Find where the given text appears and provide that cell's center as [x, y] coordinate. 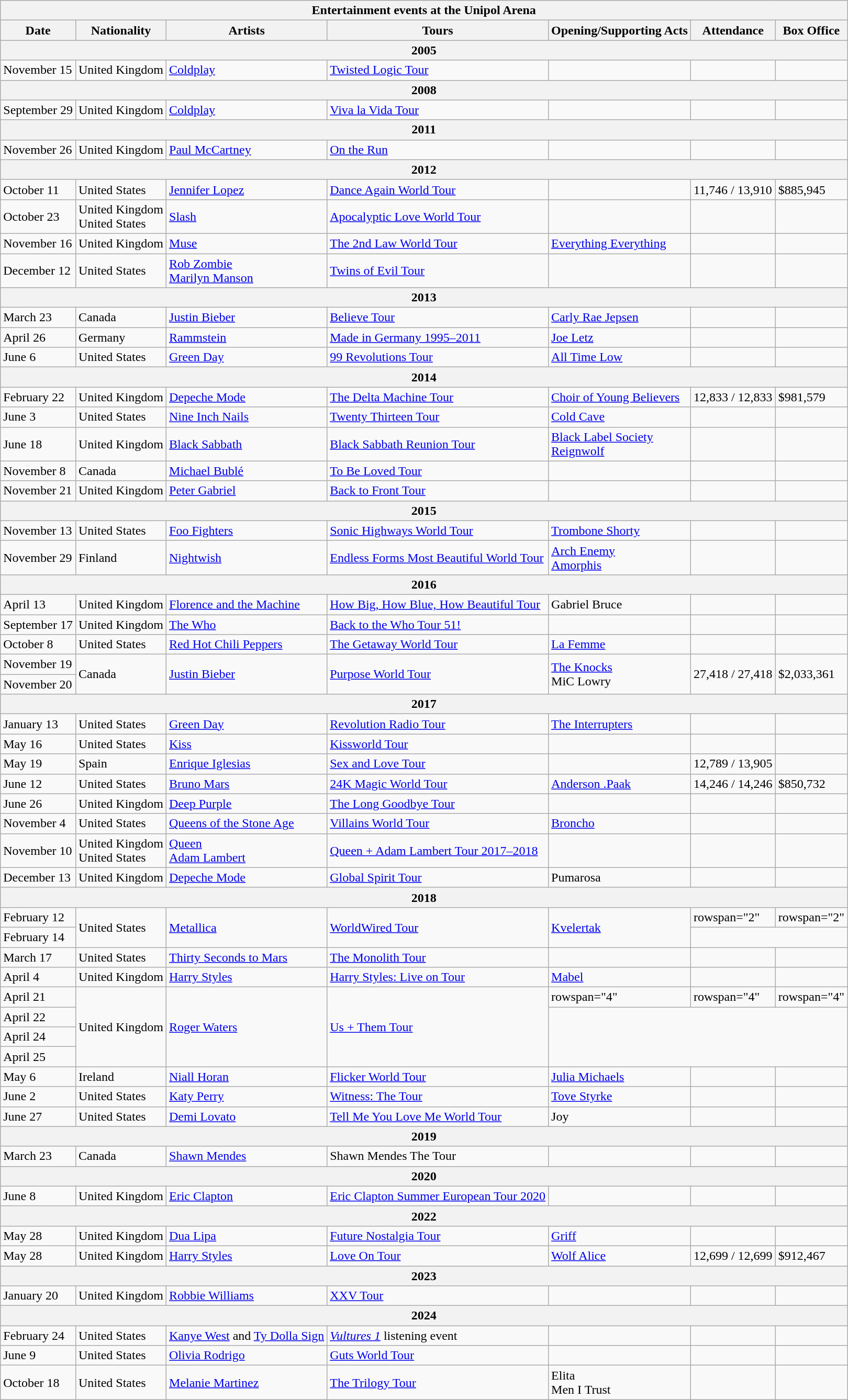
12,699 / 12,699 [733, 1256]
Entertainment events at the Unipol Arena [424, 10]
2005 [424, 50]
May 19 [38, 764]
Katy Perry [247, 1097]
Black Sabbath [247, 444]
2020 [424, 1176]
$885,945 [811, 189]
January 20 [38, 1296]
2011 [424, 130]
XXV Tour [438, 1296]
Pumarosa [620, 877]
Purpose World Tour [438, 674]
Twenty Thirteen Tour [438, 417]
Black Sabbath Reunion Tour [438, 444]
Future Nostalgia Tour [438, 1236]
Date [38, 30]
November 15 [38, 70]
Choir of Young Believers [620, 397]
March 17 [38, 957]
Anderson .Paak [620, 784]
April 21 [38, 997]
To Be Loved Tour [438, 471]
Roger Waters [247, 1027]
Queen + Adam Lambert Tour 2017–2018 [438, 851]
June 9 [38, 1356]
Nine Inch Nails [247, 417]
Muse [247, 243]
2012 [424, 170]
Wolf Alice [620, 1256]
Foo Fighters [247, 530]
27,418 / 27,418 [733, 674]
Finland [120, 558]
November 20 [38, 684]
October 18 [38, 1382]
Box Office [811, 30]
99 Revolutions Tour [438, 357]
The KnocksMiC Lowry [620, 674]
December 13 [38, 877]
June 18 [38, 444]
Artists [247, 30]
Spain [120, 764]
2008 [424, 90]
Olivia Rodrigo [247, 1356]
Eric Clapton Summer European Tour 2020 [438, 1196]
April 22 [38, 1017]
12,789 / 13,905 [733, 764]
WorldWired Tour [438, 927]
Julia Michaels [620, 1077]
November 26 [38, 150]
Twisted Logic Tour [438, 70]
January 13 [38, 724]
May 16 [38, 744]
November 10 [38, 851]
June 12 [38, 784]
April 25 [38, 1057]
Witness: The Tour [438, 1097]
Demi Lovato [247, 1116]
Shawn Mendes The Tour [438, 1156]
Cold Cave [620, 417]
Global Spirit Tour [438, 877]
Nationality [120, 30]
Kiss [247, 744]
Attendance [733, 30]
Red Hot Chili Peppers [247, 645]
Vultures 1 listening event [438, 1336]
Trombone Shorty [620, 530]
On the Run [438, 150]
September 17 [38, 624]
The Long Goodbye Tour [438, 804]
The Who [247, 624]
The 2nd Law World Tour [438, 243]
Opening/Supporting Acts [620, 30]
Back to the Who Tour 51! [438, 624]
2013 [424, 298]
$2,033,361 [811, 674]
The Trilogy Tour [438, 1382]
QueenAdam Lambert [247, 851]
Thirty Seconds to Mars [247, 957]
Gabriel Bruce [620, 604]
Queens of the Stone Age [247, 823]
Deep Purple [247, 804]
$850,732 [811, 784]
November 29 [38, 558]
The Getaway World Tour [438, 645]
Tell Me You Love Me World Tour [438, 1116]
The Delta Machine Tour [438, 397]
April 26 [38, 337]
2018 [424, 897]
Germany [120, 337]
12,833 / 12,833 [733, 397]
Everything Everything [620, 243]
Dance Again World Tour [438, 189]
Eric Clapton [247, 1196]
2019 [424, 1136]
La Femme [620, 645]
Slash [247, 217]
How Big, How Blue, How Beautiful Tour [438, 604]
Niall Horan [247, 1077]
Joy [620, 1116]
24K Magic World Tour [438, 784]
2022 [424, 1216]
June 27 [38, 1116]
April 4 [38, 977]
Revolution Radio Tour [438, 724]
$912,467 [811, 1256]
Back to Front Tour [438, 491]
Viva la Vida Tour [438, 110]
Florence and the Machine [247, 604]
November 4 [38, 823]
October 8 [38, 645]
Endless Forms Most Beautiful World Tour [438, 558]
Rammstein [247, 337]
Tove Styrke [620, 1097]
Metallica [247, 927]
11,746 / 13,910 [733, 189]
February 12 [38, 917]
The Monolith Tour [438, 957]
14,246 / 14,246 [733, 784]
June 2 [38, 1097]
November 8 [38, 471]
Flicker World Tour [438, 1077]
The Interrupters [620, 724]
November 16 [38, 243]
Tours [438, 30]
November 19 [38, 664]
Shawn Mendes [247, 1156]
Griff [620, 1236]
October 11 [38, 189]
September 29 [38, 110]
Arch EnemyAmorphis [620, 558]
All Time Low [620, 357]
December 12 [38, 270]
2017 [424, 704]
Carly Rae Jepsen [620, 318]
Sonic Highways World Tour [438, 530]
Guts World Tour [438, 1356]
Peter Gabriel [247, 491]
November 13 [38, 530]
Michael Bublé [247, 471]
Us + Them Tour [438, 1027]
Sex and Love Tour [438, 764]
Made in Germany 1995–2011 [438, 337]
Kvelertak [620, 927]
2023 [424, 1276]
Robbie Williams [247, 1296]
2016 [424, 584]
Paul McCartney [247, 150]
Broncho [620, 823]
$981,579 [811, 397]
June 26 [38, 804]
February 22 [38, 397]
Kanye West and Ty Dolla Sign [247, 1336]
Rob ZombieMarilyn Manson [247, 270]
Mabel [620, 977]
Villains World Tour [438, 823]
Melanie Martinez [247, 1382]
Harry Styles: Live on Tour [438, 977]
ElitaMen I Trust [620, 1382]
2014 [424, 377]
Joe Letz [620, 337]
April 13 [38, 604]
Believe Tour [438, 318]
Jennifer Lopez [247, 189]
Ireland [120, 1077]
Black Label SocietyReignwolf [620, 444]
February 24 [38, 1336]
Bruno Mars [247, 784]
Love On Tour [438, 1256]
Twins of Evil Tour [438, 270]
Nightwish [247, 558]
June 8 [38, 1196]
2024 [424, 1316]
June 6 [38, 357]
Dua Lipa [247, 1236]
June 3 [38, 417]
February 14 [38, 937]
Apocalyptic Love World Tour [438, 217]
May 6 [38, 1077]
2015 [424, 511]
Kissworld Tour [438, 744]
April 24 [38, 1037]
Enrique Iglesias [247, 764]
October 23 [38, 217]
November 21 [38, 491]
